Detect which cell encompasses the target text, then output its [x, y] center coordinate. 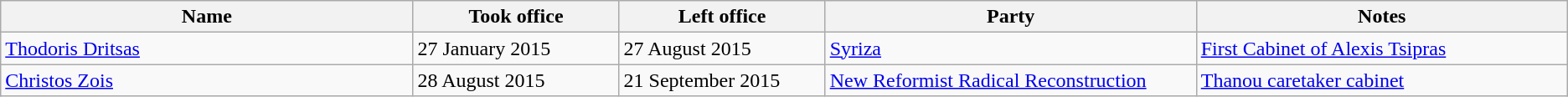
Notes [1382, 17]
Name [207, 17]
Syriza [1010, 48]
Took office [516, 17]
New Reformist Radical Reconstruction [1010, 80]
Christos Zois [207, 80]
27 January 2015 [516, 48]
First Cabinet of Alexis Tsipras [1382, 48]
Thodoris Dritsas [207, 48]
Left office [722, 17]
28 August 2015 [516, 80]
Party [1010, 17]
21 September 2015 [722, 80]
27 August 2015 [722, 48]
Thanou caretaker cabinet [1382, 80]
